Provide the (x, y) coordinate of the cell's center where the given text is located.  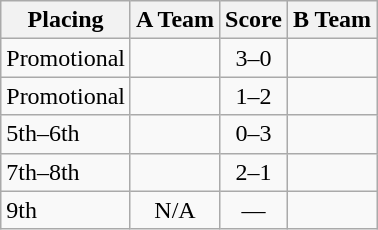
Placing (66, 20)
7th–8th (66, 172)
0–3 (254, 134)
2–1 (254, 172)
5th–6th (66, 134)
A Team (174, 20)
1–2 (254, 96)
9th (66, 210)
— (254, 210)
B Team (332, 20)
Score (254, 20)
3–0 (254, 58)
N/A (174, 210)
